Determine the (X, Y) coordinate at the center of the cell enclosing the given text.  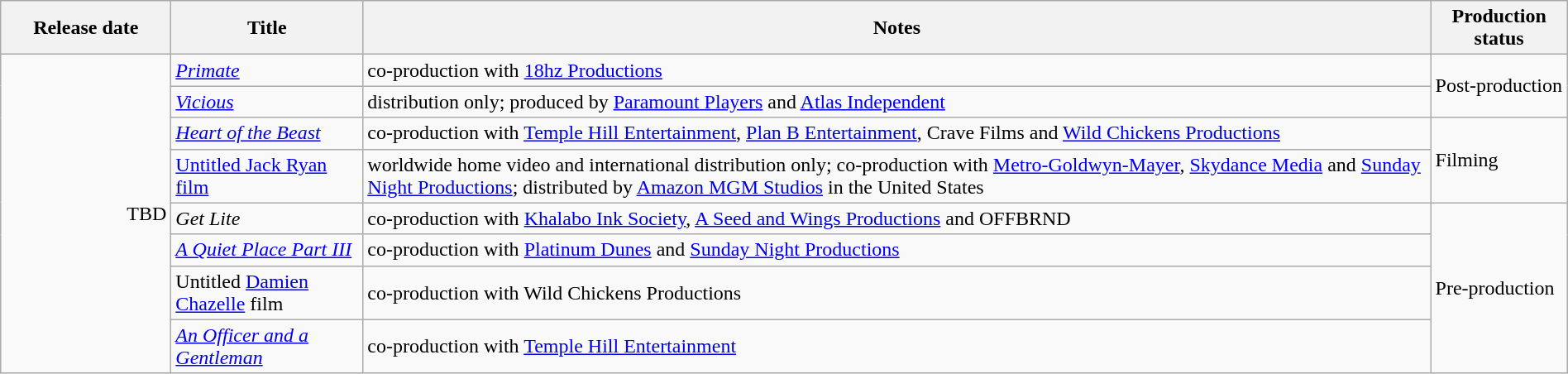
Pre-production (1499, 288)
Get Lite (267, 218)
co-production with Temple Hill Entertainment (896, 346)
co-production with Khalabo Ink Society, A Seed and Wings Productions and OFFBRND (896, 218)
co-production with Platinum Dunes and Sunday Night Productions (896, 250)
Release date (86, 28)
Filming (1499, 161)
Untitled Jack Ryan film (267, 175)
Post-production (1499, 86)
TBD (86, 214)
A Quiet Place Part III (267, 250)
Heart of the Beast (267, 133)
co-production with Temple Hill Entertainment, Plan B Entertainment, Crave Films and Wild Chickens Productions (896, 133)
Production status (1499, 28)
Untitled Damien Chazelle film (267, 293)
co-production with Wild Chickens Productions (896, 293)
Title (267, 28)
Notes (896, 28)
co-production with 18hz Productions (896, 70)
Primate (267, 70)
distribution only; produced by Paramount Players and Atlas Independent (896, 102)
An Officer and a Gentleman (267, 346)
Vicious (267, 102)
